Determine the (x, y) coordinate at the center of the cell enclosing the given text.  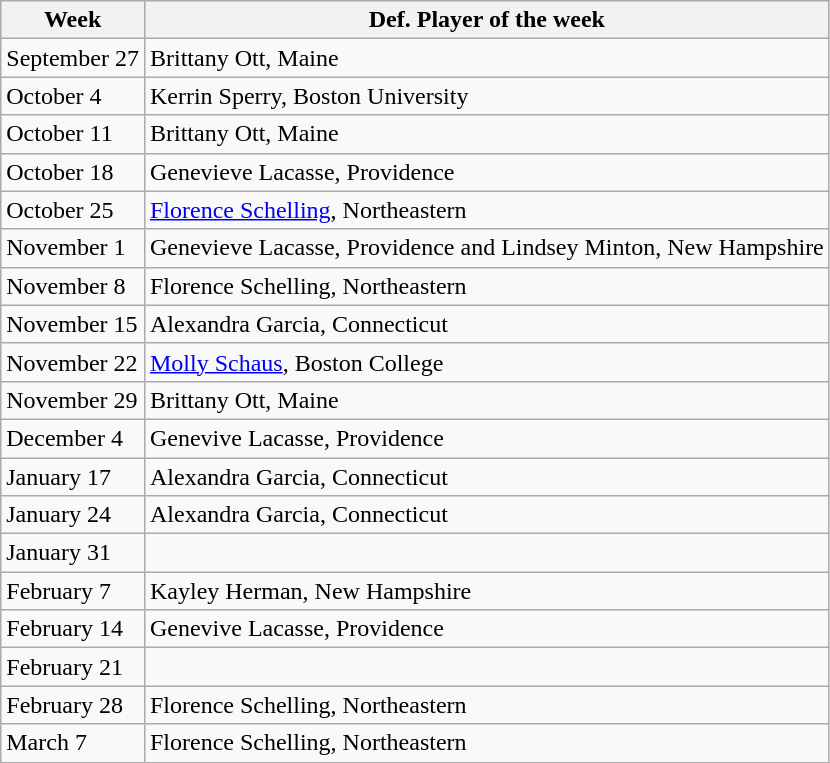
November 29 (73, 400)
October 25 (73, 210)
Def. Player of the week (486, 20)
February 7 (73, 591)
September 27 (73, 58)
November 15 (73, 324)
January 31 (73, 553)
November 1 (73, 248)
February 28 (73, 705)
Week (73, 20)
Genevieve Lacasse, Providence and Lindsey Minton, New Hampshire (486, 248)
October 18 (73, 172)
October 11 (73, 134)
January 24 (73, 515)
February 21 (73, 667)
November 8 (73, 286)
March 7 (73, 743)
October 4 (73, 96)
Kayley Herman, New Hampshire (486, 591)
Molly Schaus, Boston College (486, 362)
January 17 (73, 477)
December 4 (73, 438)
February 14 (73, 629)
Genevieve Lacasse, Providence (486, 172)
Kerrin Sperry, Boston University (486, 96)
November 22 (73, 362)
